Search for the cell housing the specified text and yield its (x, y) center coordinate. 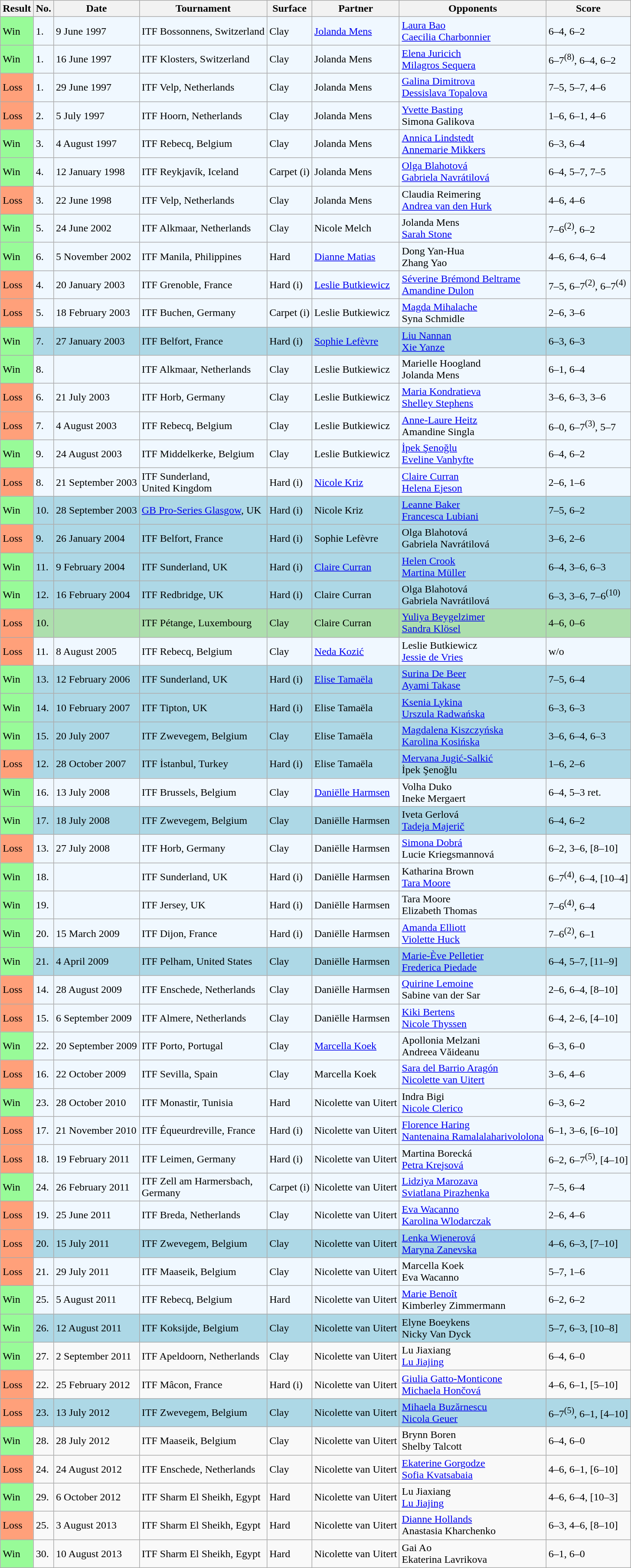
28 October 2010 (97, 1103)
Giulia Gatto-Monticone Michaela Hončová (473, 1384)
w/o (588, 651)
ITF Mâcon, France (203, 1384)
1–6, 6–1, 4–6 (588, 115)
4 August 2003 (97, 426)
ITF Hoorn, Netherlands (203, 115)
Galina Dimitrova Dessislava Topalova (473, 88)
ITF Dijon, France (203, 934)
7–5, 6–2 (588, 511)
7–5, 5–7, 4–6 (588, 88)
4–6, 6–3, [7–10] (588, 1243)
Sara del Barrio Aragón Nicolette van Uitert (473, 1074)
4–6, 6–1, [5–10] (588, 1384)
ITF Zell am Harmersbach, Germany (203, 1187)
ITF İstanbul, Turkey (203, 764)
4–6, 0–6 (588, 623)
6–1, 6–0 (588, 1553)
15 March 2009 (97, 934)
4–6, 6–4, 6–4 (588, 257)
Result (17, 9)
Kiki Bertens Nicole Thyssen (473, 1018)
Marie-Ève Pelletier Frederica Piedade (473, 961)
Dianne Hollands Anastasia Kharchenko (473, 1526)
6–7(5), 6–1, [4–10] (588, 1413)
28 July 2012 (97, 1441)
Lidziya Marozava Sviatlana Pirazhenka (473, 1187)
18 February 2003 (97, 313)
ITF Pétange, Luxembourg (203, 623)
ITF Breda, Netherlands (203, 1215)
Marie Benoît Kimberley Zimmermann (473, 1300)
4–6, 4–6 (588, 200)
7–6(4), 6–4 (588, 905)
Quirine Lemoine Sabine van der Sar (473, 990)
4 April 2009 (97, 961)
6 September 2009 (97, 1018)
19 February 2011 (97, 1159)
Neda Kozić (356, 651)
Gai Ao Ekaterina Lavrikova (473, 1553)
3–6, 6–4, 6–3 (588, 736)
Jolanda Mens Sarah Stone (473, 228)
24 June 2002 (97, 228)
Laura Bao Caecilia Charbonnier (473, 31)
28 September 2003 (97, 511)
ITF Tipton, UK (203, 707)
21 November 2010 (97, 1130)
Opponents (473, 9)
6–2, 6–2 (588, 1300)
2–6, 1–6 (588, 482)
Brynn Boren Shelby Talcott (473, 1441)
6–3, 4–6, [8–10] (588, 1526)
Martina Borecká Petra Krejsová (473, 1159)
Ekaterine Gorgodze Sofia Kvatsabaia (473, 1469)
Magda Mihalache Syna Schmidle (473, 313)
5–7, 1–6 (588, 1272)
Leslie Butkiewicz Jessie de Vries (473, 651)
Lenka Wienerová Maryna Zanevska (473, 1243)
1–6, 2–6 (588, 764)
6–1, 3–6, [6–10] (588, 1130)
Leanne Baker Francesca Lubiani (473, 511)
Elyne Boeykens Nicky Van Dyck (473, 1328)
26 January 2004 (97, 538)
No. (43, 9)
4–6, 6–1, [6–10] (588, 1469)
10 August 2013 (97, 1553)
Amanda Elliott Violette Huck (473, 934)
8 August 2005 (97, 651)
5 July 1997 (97, 115)
6 October 2012 (97, 1497)
Helen Crook Martina Müller (473, 567)
Ksenia Lykina Urszula Radwańska (473, 707)
6–1, 6–4 (588, 369)
Surface (290, 9)
6–7(4), 6–4, [10–4] (588, 877)
10 February 2007 (97, 707)
ITF Koksijde, Belgium (203, 1328)
ITF Porto, Portugal (203, 1046)
ITF Sevilla, Spain (203, 1074)
Volha Duko Ineke Mergaert (473, 792)
28 October 2007 (97, 764)
2 September 2011 (97, 1357)
6–4, 2–6, [4–10] (588, 1018)
20 January 2003 (97, 284)
15 July 2011 (97, 1243)
2–6, 6–4, [8–10] (588, 990)
6–4, 3–6, 6–3 (588, 567)
30. (43, 1553)
6–4, 5–7, 7–5 (588, 172)
24 August 2012 (97, 1469)
6–2, 3–6, [8–10] (588, 849)
6–3, 3–6, 7–6(10) (588, 595)
Annica Lindstedt Annemarie Mikkers (473, 144)
Katharina Brown Tara Moore (473, 877)
Date (97, 9)
Yuliya Beygelzimer Sandra Klösel (473, 623)
25 February 2012 (97, 1384)
7–5, 6–7(2), 6–7(4) (588, 284)
3–6, 6–3, 3–6 (588, 398)
5 November 2002 (97, 257)
2–6, 4–6 (588, 1215)
Surina De Beer Ayami Takase (473, 680)
20 September 2009 (97, 1046)
ITF Leimen, Germany (203, 1159)
6–0, 6–7(3), 5–7 (588, 426)
6–3, 6–4 (588, 144)
29. (43, 1497)
6–4, 5–7, [11–9] (588, 961)
Florence Haring Nantenaina Ramalalaharivololona (473, 1130)
Indra Bigi Nicole Clerico (473, 1103)
22 June 1998 (97, 200)
20 July 2007 (97, 736)
ITF Monastir, Tunisia (203, 1103)
ITF Manila, Philippines (203, 257)
7–6(2), 6–1 (588, 934)
Tara Moore Elizabeth Thomas (473, 905)
Elena Juricich Milagros Sequera (473, 59)
4–6, 6–4, [10–3] (588, 1497)
Yvette Basting Simona Galikova (473, 115)
Séverine Brémond Beltrame Amandine Dulon (473, 284)
Liu Nannan Xie Yanze (473, 341)
ITF Pelham, United States (203, 961)
26 February 2011 (97, 1187)
ITF Brussels, Belgium (203, 792)
Tournament (203, 9)
29 July 2011 (97, 1272)
ITF Sunderland, United Kingdom (203, 482)
27 January 2003 (97, 341)
21 July 2003 (97, 398)
Claire Curran Helena Ejeson (473, 482)
Anne-Laure Heitz Amandine Singla (473, 426)
Mihaela Buzărnescu Nicola Geuer (473, 1413)
3–6, 4–6 (588, 1074)
13 July 2008 (97, 792)
ITF Redbridge, UK (203, 595)
Dianne Matias (356, 257)
16 June 1997 (97, 59)
ITF Middelkerke, Belgium (203, 454)
Nicole Melch (356, 228)
Score (588, 9)
13 July 2012 (97, 1413)
4 August 1997 (97, 144)
Claudia Reimering Andrea van den Hurk (473, 200)
ITF Almere, Netherlands (203, 1018)
28 August 2009 (97, 990)
22 October 2009 (97, 1074)
ITF Klosters, Switzerland (203, 59)
Apollonia Melzani Andreea Văideanu (473, 1046)
24 August 2003 (97, 454)
ITF Grenoble, France (203, 284)
12 January 1998 (97, 172)
Simona Dobrá Lucie Kriegsmannová (473, 849)
12 February 2006 (97, 680)
2–6, 3–6 (588, 313)
ITF Apeldoorn, Netherlands (203, 1357)
28. (43, 1441)
Marcella Koek Eva Wacanno (473, 1272)
29 June 1997 (97, 88)
9 February 2004 (97, 567)
ITF Reykjavík, Iceland (203, 172)
Dong Yan-Hua Zhang Yao (473, 257)
Partner (356, 9)
ITF Buchen, Germany (203, 313)
6–3, 6–0 (588, 1046)
5–7, 6–3, [10–8] (588, 1328)
3 August 2013 (97, 1526)
6–2, 6–7(5), [4–10] (588, 1159)
6–3, 6–2 (588, 1103)
12 August 2011 (97, 1328)
İpek Şenoğlu Eveline Vanhyfte (473, 454)
Magdalena Kiszczyńska Karolina Kosińska (473, 736)
25 June 2011 (97, 1215)
9 June 1997 (97, 31)
Marielle Hoogland Jolanda Mens (473, 369)
27 July 2008 (97, 849)
21 September 2003 (97, 482)
GB Pro-Series Glasgow, UK (203, 511)
26. (43, 1328)
Eva Wacanno Karolina Wlodarczak (473, 1215)
6–7(8), 6–4, 6–2 (588, 59)
Iveta Gerlová Tadeja Majerič (473, 821)
ITF Bossonnens, Switzerland (203, 31)
6–4, 5–3 ret. (588, 792)
Maria Kondratieva Shelley Stephens (473, 398)
27. (43, 1357)
3–6, 2–6 (588, 538)
7–6(2), 6–2 (588, 228)
16 February 2004 (97, 595)
ITF Équeurdreville, France (203, 1130)
18 July 2008 (97, 821)
Mervana Jugić-Salkić İpek Şenoğlu (473, 764)
ITF Jersey, UK (203, 905)
5 August 2011 (97, 1300)
2. (43, 115)
